Provide the [X, Y] coordinate of the cell's center where the given text is located.  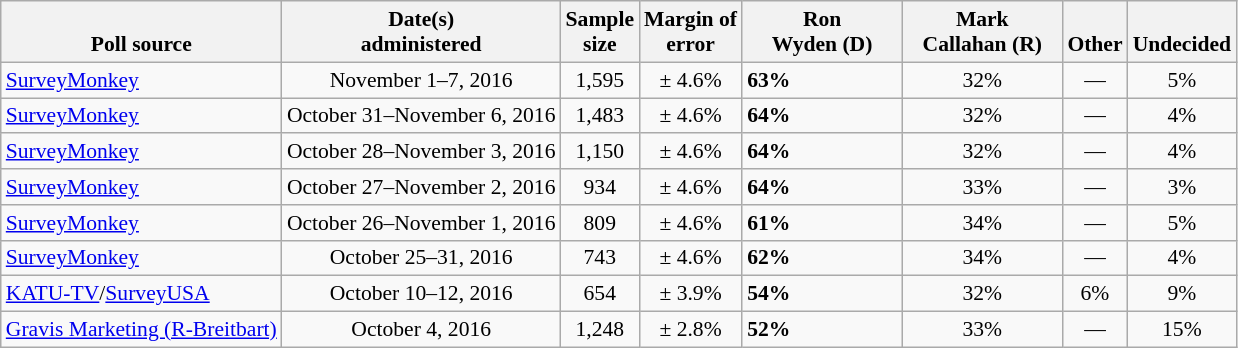
October 4, 2016 [422, 330]
RonWyden (D) [822, 32]
November 1–7, 2016 [422, 80]
Margin oferror [690, 32]
3% [1182, 187]
± 2.8% [690, 330]
52% [822, 330]
October 10–12, 2016 [422, 294]
809 [600, 223]
6% [1094, 294]
Other [1094, 32]
9% [1182, 294]
Poll source [142, 32]
October 31–November 6, 2016 [422, 116]
1,248 [600, 330]
Samplesize [600, 32]
61% [822, 223]
15% [1182, 330]
63% [822, 80]
1,150 [600, 152]
± 3.9% [690, 294]
62% [822, 258]
934 [600, 187]
KATU-TV/SurveyUSA [142, 294]
October 27–November 2, 2016 [422, 187]
743 [600, 258]
54% [822, 294]
1,483 [600, 116]
October 28–November 3, 2016 [422, 152]
October 26–November 1, 2016 [422, 223]
Gravis Marketing (R-Breitbart) [142, 330]
Date(s)administered [422, 32]
1,595 [600, 80]
October 25–31, 2016 [422, 258]
MarkCallahan (R) [982, 32]
654 [600, 294]
Undecided [1182, 32]
